Determine the [x, y] coordinate at the center of the cell enclosing the given text.  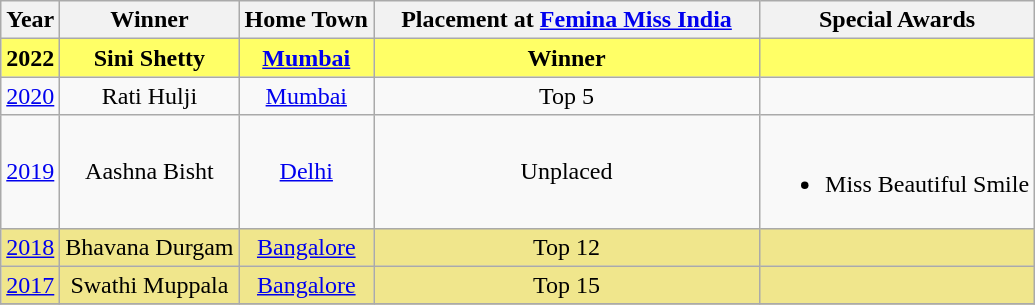
Special Awards [898, 20]
Rati Hulji [150, 96]
Swathi Muppala [150, 285]
Top 15 [567, 285]
Unplaced [567, 172]
Aashna Bisht [150, 172]
Miss Beautiful Smile [898, 172]
Placement at Femina Miss India [567, 20]
2018 [30, 247]
Bhavana Durgam [150, 247]
2022 [30, 58]
Delhi [306, 172]
Year [30, 20]
2017 [30, 285]
2020 [30, 96]
Top 12 [567, 247]
2019 [30, 172]
Home Town [306, 20]
Sini Shetty [150, 58]
Top 5 [567, 96]
